Determine the (X, Y) coordinate at the center of the cell enclosing the given text.  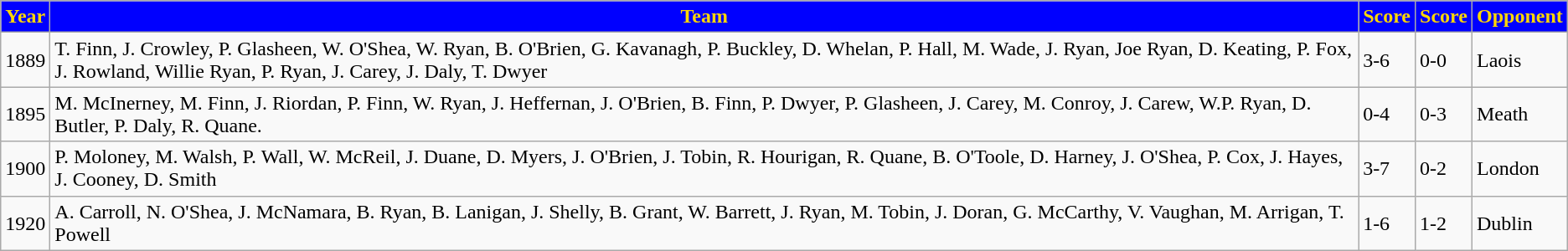
Laois (1519, 60)
3-6 (1387, 60)
Year (25, 17)
1895 (25, 114)
0-2 (1444, 169)
0-0 (1444, 60)
1889 (25, 60)
3-7 (1387, 169)
Opponent (1519, 17)
1920 (25, 223)
1-6 (1387, 223)
Team (704, 17)
1-2 (1444, 223)
0-3 (1444, 114)
Meath (1519, 114)
1900 (25, 169)
Dublin (1519, 223)
0-4 (1387, 114)
London (1519, 169)
